Extract the [X, Y] coordinate from the center of the cell holding the provided text.  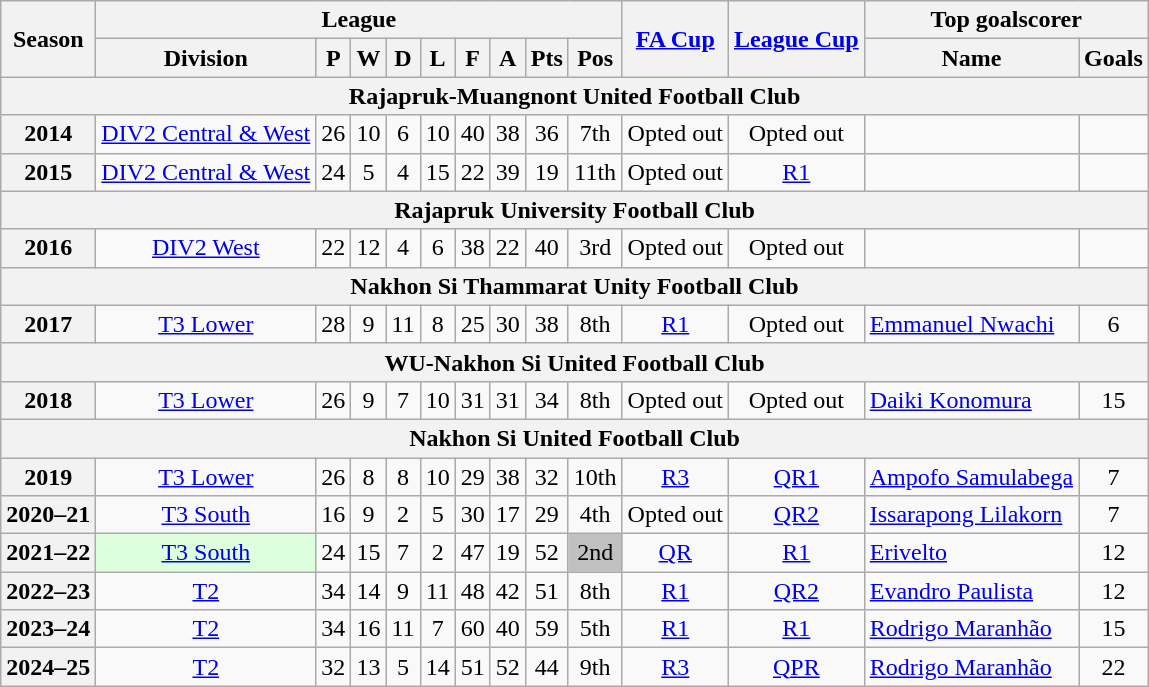
D [403, 58]
28 [334, 324]
WU-Nakhon Si United Football Club [575, 362]
2022–23 [48, 591]
2018 [48, 400]
League Cup [796, 39]
42 [508, 591]
Erivelto [971, 553]
Pos [595, 58]
39 [508, 172]
47 [472, 553]
25 [472, 324]
3rd [595, 248]
5th [595, 629]
Division [206, 58]
Daiki Konomura [971, 400]
P [334, 58]
10th [595, 477]
48 [472, 591]
QR1 [796, 477]
2016 [48, 248]
Issarapong Lilakorn [971, 515]
17 [508, 515]
44 [546, 667]
9th [595, 667]
Rajapruk University Football Club [575, 210]
2020–21 [48, 515]
13 [368, 667]
F [472, 58]
Nakhon Si United Football Club [575, 438]
2021–22 [48, 553]
Goals [1114, 58]
QPR [796, 667]
2014 [48, 134]
4th [595, 515]
2017 [48, 324]
Nakhon Si Thammarat Unity Football Club [575, 286]
Ampofo Samulabega [971, 477]
Name [971, 58]
Emmanuel Nwachi [971, 324]
DIV2 West [206, 248]
FA Cup [675, 39]
7th [595, 134]
W [368, 58]
League [359, 20]
A [508, 58]
2015 [48, 172]
QR [675, 553]
2019 [48, 477]
Rajapruk-Muangnont United Football Club [575, 96]
2024–25 [48, 667]
11th [595, 172]
2nd [595, 553]
Evandro Paulista [971, 591]
Top goalscorer [1006, 20]
36 [546, 134]
2023–24 [48, 629]
L [438, 58]
Pts [546, 58]
60 [472, 629]
59 [546, 629]
Season [48, 39]
